For the text-containing cell, return its midpoint in [X, Y] coordinate format. 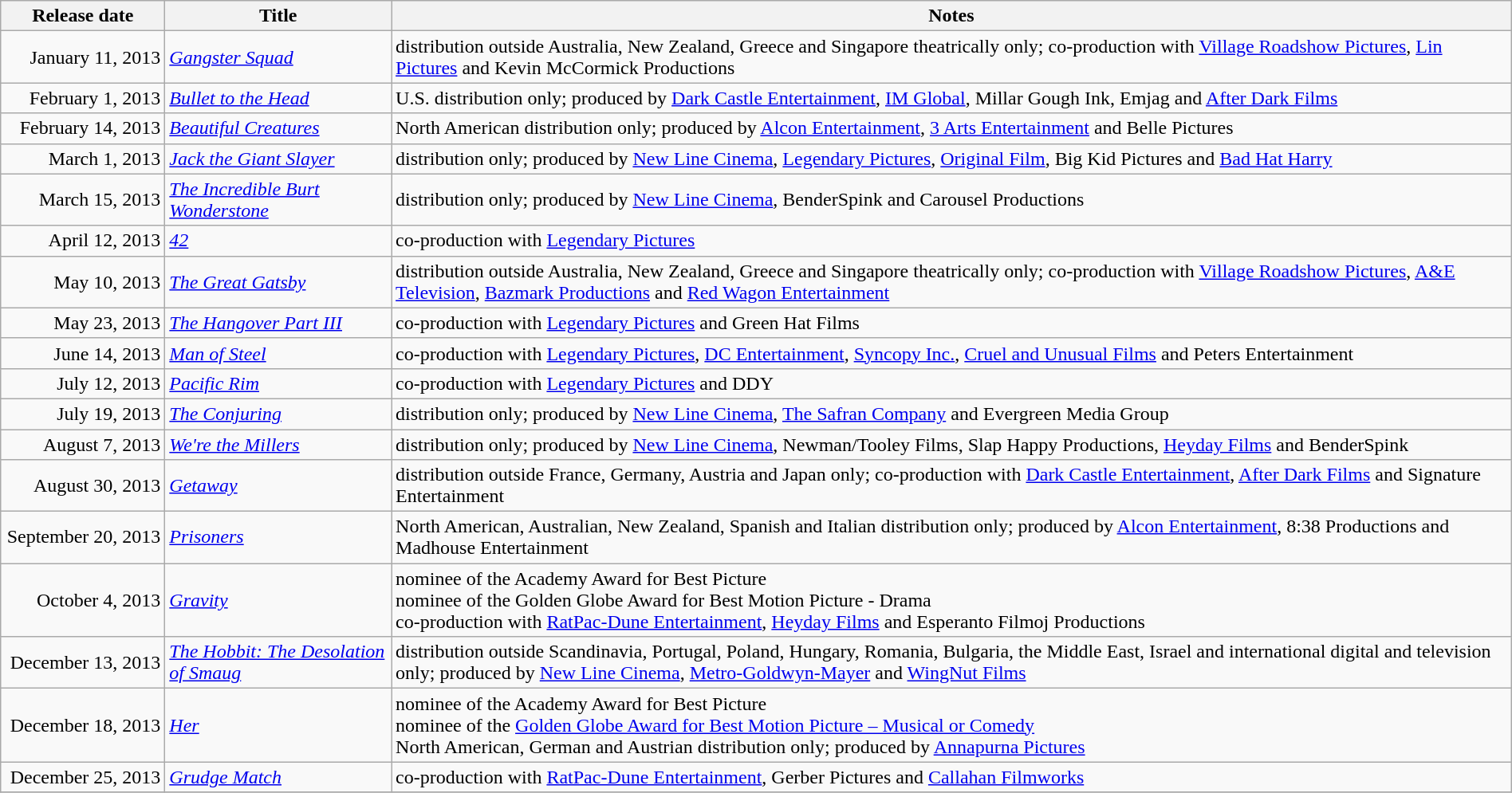
April 12, 2013 [83, 241]
December 25, 2013 [83, 777]
co-production with Legendary Pictures and Green Hat Films [952, 323]
Pacific Rim [278, 383]
co-production with Legendary Pictures, DC Entertainment, Syncopy Inc., Cruel and Unusual Films and Peters Entertainment [952, 353]
co-production with Legendary Pictures and DDY [952, 383]
co-production with RatPac-Dune Entertainment, Gerber Pictures and Callahan Filmworks [952, 777]
Man of Steel [278, 353]
Grudge Match [278, 777]
U.S. distribution only; produced by Dark Castle Entertainment, IM Global, Millar Gough Ink, Emjag and After Dark Films [952, 98]
December 18, 2013 [83, 725]
July 12, 2013 [83, 383]
The Incredible Burt Wonderstone [278, 199]
Notes [952, 16]
The Conjuring [278, 414]
January 11, 2013 [83, 57]
March 15, 2013 [83, 199]
Jack the Giant Slayer [278, 159]
North American distribution only; produced by Alcon Entertainment, 3 Arts Entertainment and Belle Pictures [952, 128]
distribution only; produced by New Line Cinema, Legendary Pictures, Original Film, Big Kid Pictures and Bad Hat Harry [952, 159]
October 4, 2013 [83, 600]
The Great Gatsby [278, 282]
Bullet to the Head [278, 98]
March 1, 2013 [83, 159]
June 14, 2013 [83, 353]
May 10, 2013 [83, 282]
May 23, 2013 [83, 323]
Gangster Squad [278, 57]
August 30, 2013 [83, 486]
July 19, 2013 [83, 414]
August 7, 2013 [83, 444]
Prisoners [278, 537]
The Hangover Part III [278, 323]
Gravity [278, 600]
Title [278, 16]
February 14, 2013 [83, 128]
Beautiful Creatures [278, 128]
distribution only; produced by New Line Cinema, BenderSpink and Carousel Productions [952, 199]
Release date [83, 16]
distribution only; produced by New Line Cinema, The Safran Company and Evergreen Media Group [952, 414]
We're the Millers [278, 444]
42 [278, 241]
co-production with Legendary Pictures [952, 241]
Getaway [278, 486]
December 13, 2013 [83, 663]
September 20, 2013 [83, 537]
distribution only; produced by New Line Cinema, Newman/Tooley Films, Slap Happy Productions, Heyday Films and BenderSpink [952, 444]
Her [278, 725]
February 1, 2013 [83, 98]
The Hobbit: The Desolation of Smaug [278, 663]
